Output the [X, Y] coordinate of the center of the cell containing the given text.  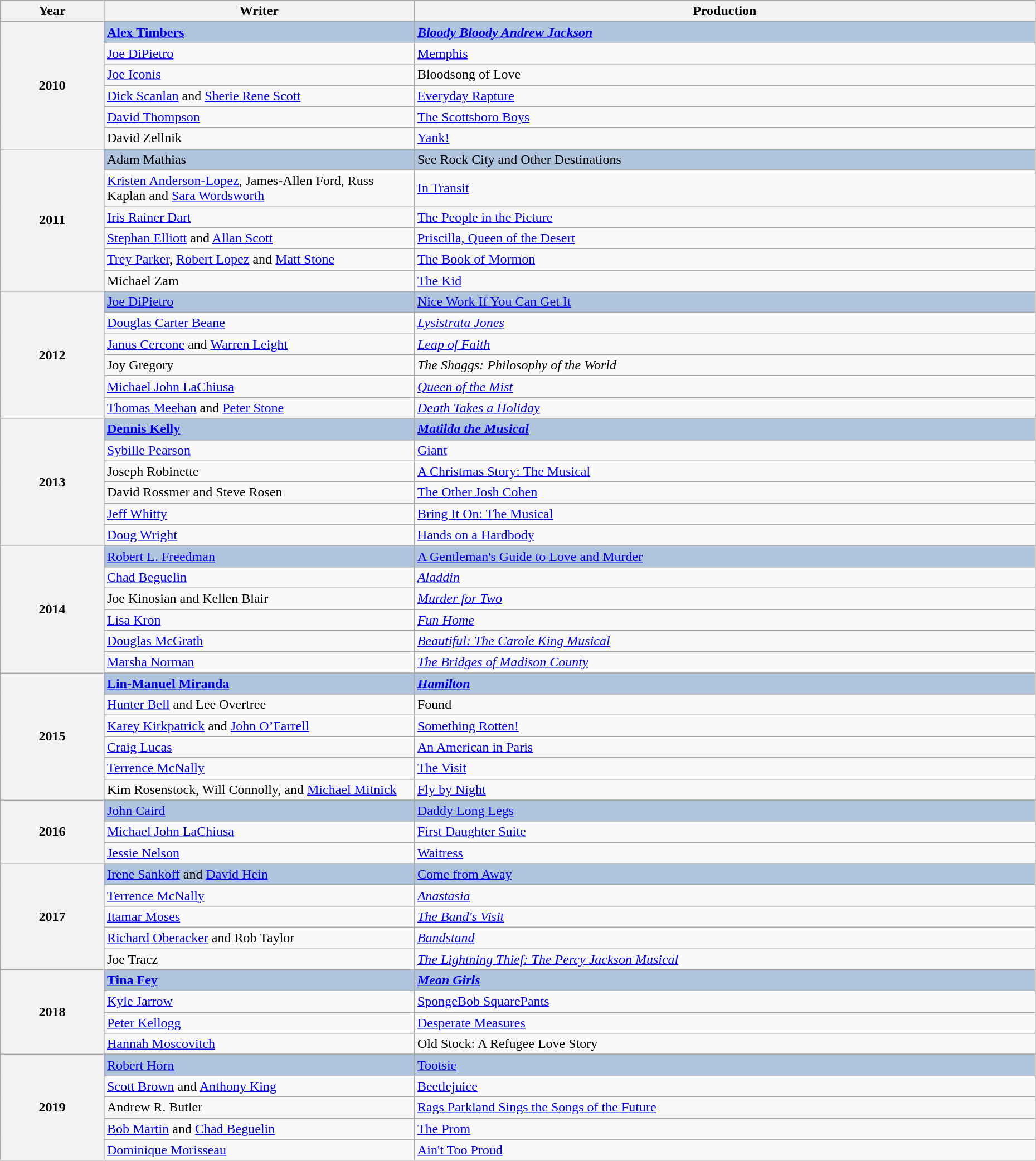
Nice Work If You Can Get It [724, 302]
Something Rotten! [724, 726]
Bloody Bloody Andrew Jackson [724, 32]
Doug Wright [259, 535]
Jessie Nelson [259, 853]
Hannah Moscovitch [259, 1044]
Waitress [724, 853]
Stephan Elliott and Allan Scott [259, 238]
Bandstand [724, 938]
Douglas Carter Beane [259, 323]
Death Takes a Holiday [724, 408]
Dick Scanlan and Sherie Rene Scott [259, 96]
Memphis [724, 53]
John Caird [259, 811]
Douglas McGrath [259, 641]
Lin-Manuel Miranda [259, 684]
Leap of Faith [724, 344]
In Transit [724, 188]
Found [724, 705]
Joseph Robinette [259, 471]
Murder for Two [724, 598]
Tina Fey [259, 980]
Scott Brown and Anthony King [259, 1086]
Adam Mathias [259, 159]
2017 [52, 916]
Production [724, 11]
Bring It On: The Musical [724, 514]
Desperate Measures [724, 1023]
Peter Kellogg [259, 1023]
Aladdin [724, 577]
The Band's Visit [724, 916]
Queen of the Mist [724, 387]
The Book of Mormon [724, 259]
Irene Sankoff and David Hein [259, 874]
2011 [52, 219]
The Shaggs: Philosophy of the World [724, 365]
Lisa Kron [259, 620]
Come from Away [724, 874]
A Christmas Story: The Musical [724, 471]
Joe Tracz [259, 959]
Dominique Morisseau [259, 1150]
Jeff Whitty [259, 514]
Kim Rosenstock, Will Connolly, and Michael Mitnick [259, 789]
Anastasia [724, 895]
Karey Kirkpatrick and John O’Farrell [259, 726]
Michael Zam [259, 280]
Writer [259, 11]
Tootsie [724, 1065]
Andrew R. Butler [259, 1108]
David Thompson [259, 117]
Joy Gregory [259, 365]
Robert L. Freedman [259, 556]
Thomas Meehan and Peter Stone [259, 408]
Beautiful: The Carole King Musical [724, 641]
The Kid [724, 280]
The Prom [724, 1129]
Sybille Pearson [259, 450]
Marsha Norman [259, 662]
See Rock City and Other Destinations [724, 159]
Year [52, 11]
Hands on a Hardbody [724, 535]
Trey Parker, Robert Lopez and Matt Stone [259, 259]
The Lightning Thief: The Percy Jackson Musical [724, 959]
The Bridges of Madison County [724, 662]
Joe Iconis [259, 75]
2014 [52, 609]
Old Stock: A Refugee Love Story [724, 1044]
The People in the Picture [724, 217]
2010 [52, 85]
Chad Beguelin [259, 577]
2018 [52, 1012]
Ain't Too Proud [724, 1150]
Daddy Long Legs [724, 811]
2015 [52, 736]
Iris Rainer Dart [259, 217]
First Daughter Suite [724, 832]
The Visit [724, 768]
Janus Cercone and Warren Leight [259, 344]
Giant [724, 450]
Alex Timbers [259, 32]
SpongeBob SquarePants [724, 1002]
A Gentleman's Guide to Love and Murder [724, 556]
Craig Lucas [259, 747]
Matilda the Musical [724, 429]
The Scottsboro Boys [724, 117]
Priscilla, Queen of the Desert [724, 238]
The Other Josh Cohen [724, 492]
David Zellnik [259, 138]
2013 [52, 482]
An American in Paris [724, 747]
David Rossmer and Steve Rosen [259, 492]
Robert Horn [259, 1065]
Beetlejuice [724, 1086]
Kristen Anderson-Lopez, James-Allen Ford, Russ Kaplan and Sara Wordsworth [259, 188]
Rags Parkland Sings the Songs of the Future [724, 1108]
Yank! [724, 138]
Fun Home [724, 620]
Kyle Jarrow [259, 1002]
Everyday Rapture [724, 96]
Fly by Night [724, 789]
Richard Oberacker and Rob Taylor [259, 938]
Bob Martin and Chad Beguelin [259, 1129]
Lysistrata Jones [724, 323]
Hamilton [724, 684]
2019 [52, 1108]
2012 [52, 355]
Joe Kinosian and Kellen Blair [259, 598]
Itamar Moses [259, 916]
Hunter Bell and Lee Overtree [259, 705]
Bloodsong of Love [724, 75]
Mean Girls [724, 980]
Dennis Kelly [259, 429]
2016 [52, 832]
